Pinpoint the cell where the given text exists, returning its (x, y) midpoint coordinate. 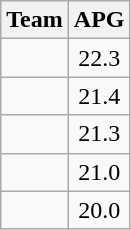
APG (99, 20)
Team (35, 20)
20.0 (99, 210)
21.0 (99, 172)
21.3 (99, 134)
21.4 (99, 96)
22.3 (99, 58)
